From the cell containing the given text, extract its center point as (X, Y) coordinate. 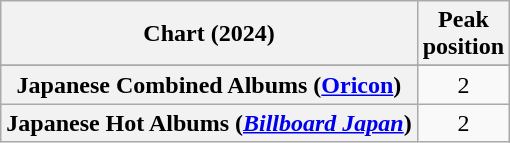
Chart (2024) (209, 34)
Japanese Hot Albums (Billboard Japan) (209, 123)
Japanese Combined Albums (Oricon) (209, 85)
Peakposition (463, 34)
